Determine the (x, y) coordinate at the center of the cell enclosing the given text.  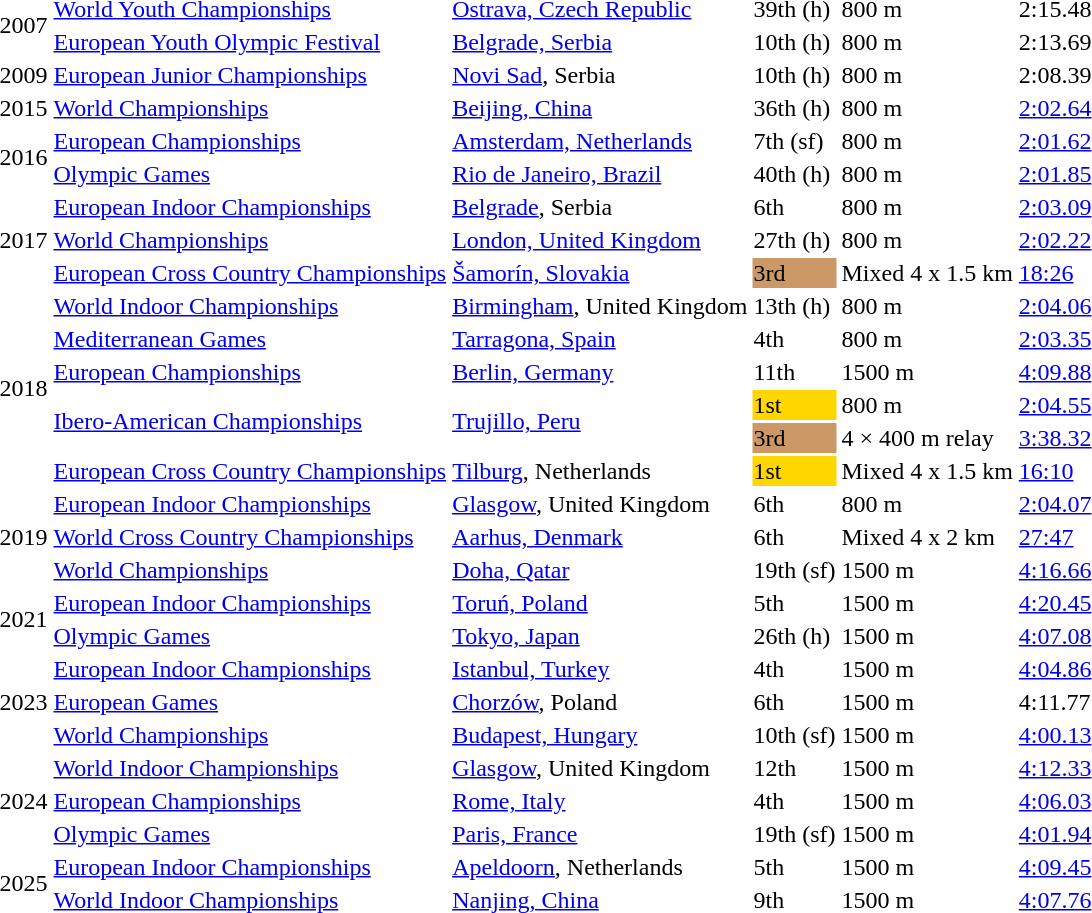
Chorzów, Poland (600, 702)
Tilburg, Netherlands (600, 471)
13th (h) (794, 306)
40th (h) (794, 174)
36th (h) (794, 108)
Budapest, Hungary (600, 735)
Doha, Qatar (600, 570)
European Junior Championships (250, 75)
Novi Sad, Serbia (600, 75)
European Games (250, 702)
Rome, Italy (600, 801)
London, United Kingdom (600, 240)
26th (h) (794, 636)
Tarragona, Spain (600, 339)
Paris, France (600, 834)
Šamorín, Slovakia (600, 273)
Trujillo, Peru (600, 422)
12th (794, 768)
European Youth Olympic Festival (250, 42)
Apeldoorn, Netherlands (600, 867)
Aarhus, Denmark (600, 537)
11th (794, 372)
World Cross Country Championships (250, 537)
Toruń, Poland (600, 603)
4 × 400 m relay (927, 438)
7th (sf) (794, 141)
Ibero-American Championships (250, 422)
Rio de Janeiro, Brazil (600, 174)
Berlin, Germany (600, 372)
Istanbul, Turkey (600, 669)
Birmingham, United Kingdom (600, 306)
Mixed 4 x 2 km (927, 537)
Tokyo, Japan (600, 636)
Mediterranean Games (250, 339)
Amsterdam, Netherlands (600, 141)
10th (sf) (794, 735)
Beijing, China (600, 108)
27th (h) (794, 240)
